Detect which cell encompasses the target text, then output its (X, Y) center coordinate. 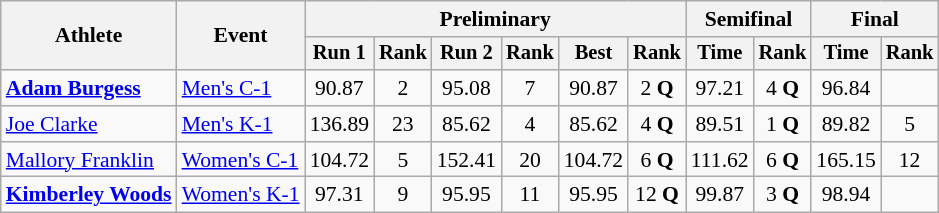
12 (910, 160)
Athlete (89, 36)
97.31 (340, 195)
Run 1 (340, 54)
98.94 (846, 195)
9 (403, 195)
96.84 (846, 88)
97.21 (720, 88)
Joe Clarke (89, 124)
Mallory Franklin (89, 160)
Women's K-1 (241, 195)
165.15 (846, 160)
23 (403, 124)
Best (594, 54)
2 Q (657, 88)
Kimberley Woods (89, 195)
95.08 (466, 88)
Women's C-1 (241, 160)
4 (530, 124)
12 Q (657, 195)
152.41 (466, 160)
1 Q (783, 124)
20 (530, 160)
11 (530, 195)
Preliminary (496, 19)
89.51 (720, 124)
89.82 (846, 124)
Final (874, 19)
99.87 (720, 195)
Adam Burgess (89, 88)
Run 2 (466, 54)
3 Q (783, 195)
Semifinal (748, 19)
2 (403, 88)
Men's C-1 (241, 88)
111.62 (720, 160)
7 (530, 88)
Event (241, 36)
Men's K-1 (241, 124)
136.89 (340, 124)
